Identify which cell holds the provided text, then report its [X, Y] central coordinate. 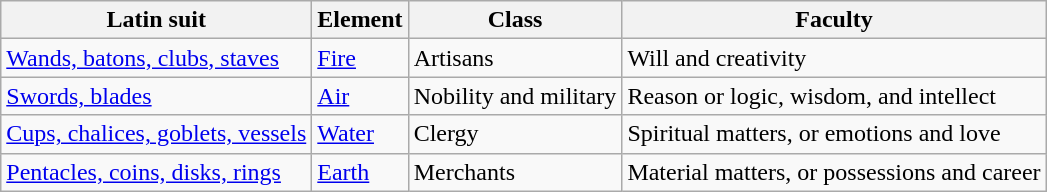
Cups, chalices, goblets, vessels [156, 134]
Pentacles, coins, disks, rings [156, 172]
Swords, blades [156, 96]
Merchants [515, 172]
Spiritual matters, or emotions and love [834, 134]
Clergy [515, 134]
Class [515, 20]
Nobility and military [515, 96]
Reason or logic, wisdom, and intellect [834, 96]
Wands, batons, clubs, staves [156, 58]
Air [360, 96]
Water [360, 134]
Element [360, 20]
Faculty [834, 20]
Material matters, or possessions and career [834, 172]
Artisans [515, 58]
Fire [360, 58]
Will and creativity [834, 58]
Latin suit [156, 20]
Earth [360, 172]
